Scan for the cell matching the given text and deliver its [x, y] coordinate at center. 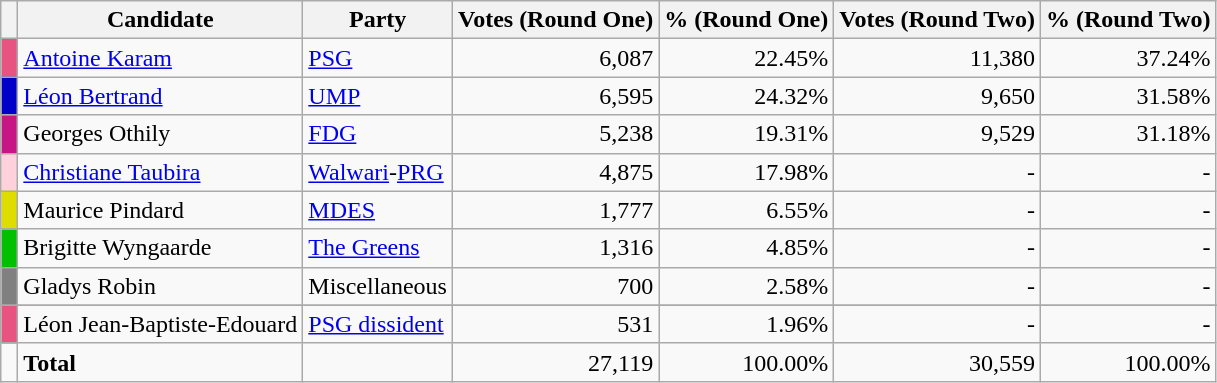
24.32% [746, 96]
Candidate [160, 20]
Votes (Round One) [555, 20]
19.31% [746, 134]
30,559 [938, 362]
37.24% [1128, 58]
17.98% [746, 172]
22.45% [746, 58]
27,119 [555, 362]
MDES [378, 210]
6,595 [555, 96]
31.18% [1128, 134]
FDG [378, 134]
Miscellaneous [378, 286]
PSG [378, 58]
UMP [378, 96]
PSG dissident [378, 324]
Léon Jean-Baptiste-Edouard [160, 324]
% (Round One) [746, 20]
700 [555, 286]
1,777 [555, 210]
Votes (Round Two) [938, 20]
31.58% [1128, 96]
Gladys Robin [160, 286]
% (Round Two) [1128, 20]
6,087 [555, 58]
531 [555, 324]
Antoine Karam [160, 58]
4.85% [746, 248]
Maurice Pindard [160, 210]
Walwari-PRG [378, 172]
1.96% [746, 324]
Georges Othily [160, 134]
Party [378, 20]
2.58% [746, 286]
9,650 [938, 96]
The Greens [378, 248]
1,316 [555, 248]
Brigitte Wyngaarde [160, 248]
6.55% [746, 210]
Christiane Taubira [160, 172]
4,875 [555, 172]
5,238 [555, 134]
Total [160, 362]
11,380 [938, 58]
9,529 [938, 134]
Léon Bertrand [160, 96]
